Identify which cell holds the provided text, then report its (x, y) central coordinate. 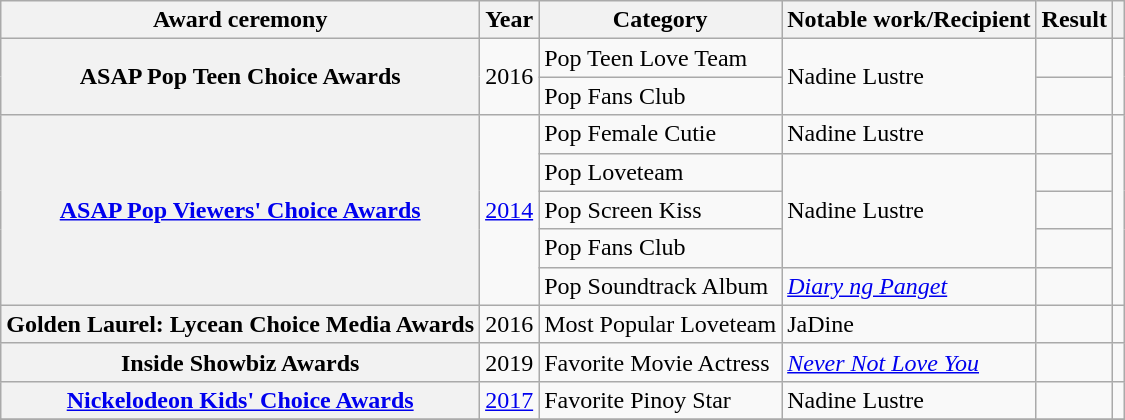
Nickelodeon Kids' Choice Awards (240, 400)
Award ceremony (240, 20)
Pop Teen Love Team (660, 58)
Pop Loveteam (660, 172)
Pop Soundtrack Album (660, 286)
Notable work/Recipient (909, 20)
2019 (510, 362)
2014 (510, 210)
Inside Showbiz Awards (240, 362)
Year (510, 20)
JaDine (909, 324)
Favorite Pinoy Star (660, 400)
Pop Female Cutie (660, 134)
Most Popular Loveteam (660, 324)
Never Not Love You (909, 362)
Category (660, 20)
Diary ng Panget (909, 286)
Result (1074, 20)
ASAP Pop Teen Choice Awards (240, 77)
Favorite Movie Actress (660, 362)
ASAP Pop Viewers' Choice Awards (240, 210)
2017 (510, 400)
Golden Laurel: Lycean Choice Media Awards (240, 324)
Pop Screen Kiss (660, 210)
